Extract the (x, y) coordinate from the center of the cell holding the provided text.  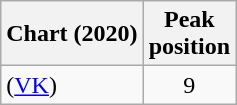
Chart (2020) (72, 34)
9 (189, 85)
Peakposition (189, 34)
(VK) (72, 85)
